Extract the (x, y) coordinate from the center of the cell holding the provided text.  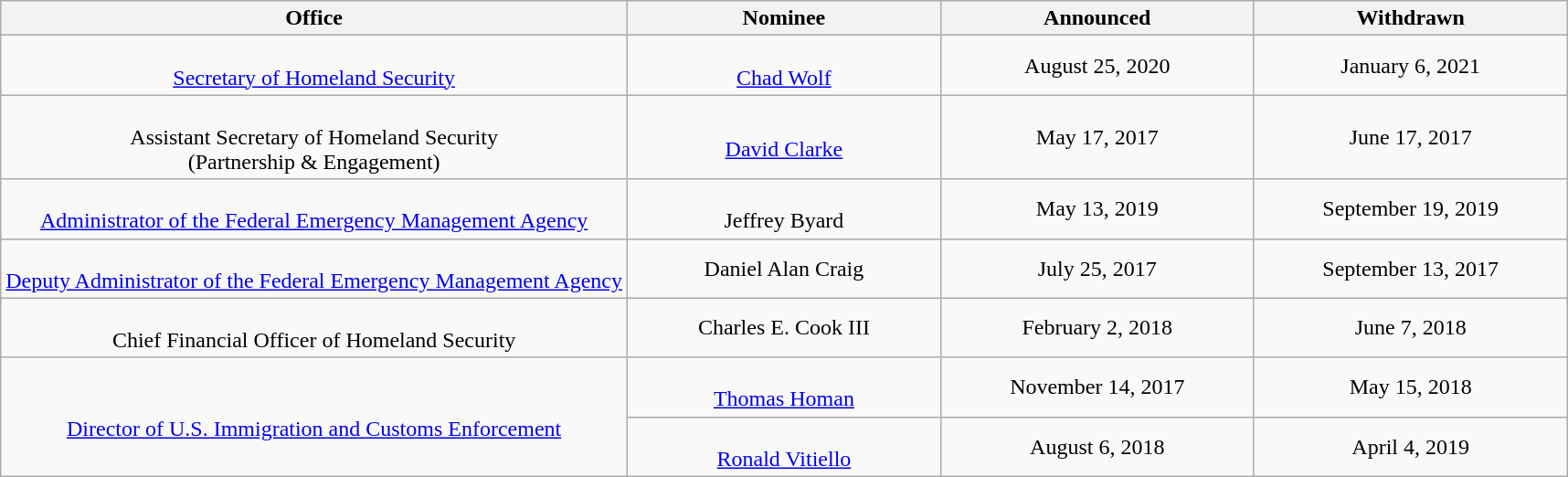
July 25, 2017 (1097, 269)
Chief Financial Officer of Homeland Security (314, 327)
David Clarke (784, 137)
Director of U.S. Immigration and Customs Enforcement (314, 417)
Deputy Administrator of the Federal Emergency Management Agency (314, 269)
Charles E. Cook III (784, 327)
Nominee (784, 18)
September 13, 2017 (1411, 269)
Jeffrey Byard (784, 208)
Daniel Alan Craig (784, 269)
Chad Wolf (784, 66)
Announced (1097, 18)
Thomas Homan (784, 387)
Assistant Secretary of Homeland Security(Partnership & Engagement) (314, 137)
September 19, 2019 (1411, 208)
June 17, 2017 (1411, 137)
June 7, 2018 (1411, 327)
Secretary of Homeland Security (314, 66)
Ronald Vitiello (784, 446)
Withdrawn (1411, 18)
February 2, 2018 (1097, 327)
August 6, 2018 (1097, 446)
April 4, 2019 (1411, 446)
May 15, 2018 (1411, 387)
May 17, 2017 (1097, 137)
May 13, 2019 (1097, 208)
Office (314, 18)
January 6, 2021 (1411, 66)
November 14, 2017 (1097, 387)
August 25, 2020 (1097, 66)
Administrator of the Federal Emergency Management Agency (314, 208)
